Pinpoint the cell where the given text exists, returning its [X, Y] midpoint coordinate. 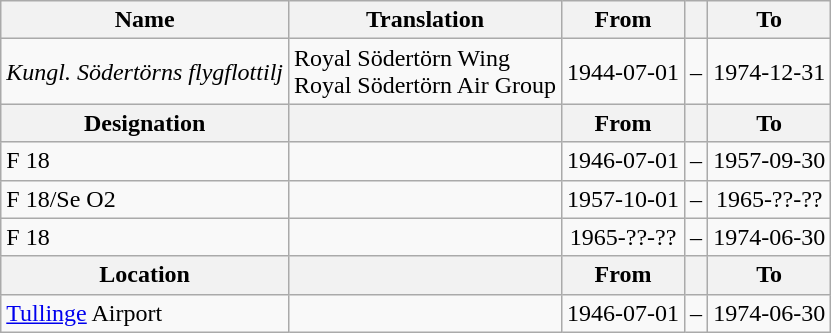
Royal Södertörn WingRoyal Södertörn Air Group [424, 72]
Location [145, 275]
Tullinge Airport [145, 313]
Name [145, 20]
1957-09-30 [770, 161]
Kungl. Södertörns flygflottilj [145, 72]
1957-10-01 [624, 199]
Translation [424, 20]
Designation [145, 123]
1974-12-31 [770, 72]
F 18/Se O2 [145, 199]
1944-07-01 [624, 72]
